Provide the (x, y) coordinate of the cell's center where the given text is located.  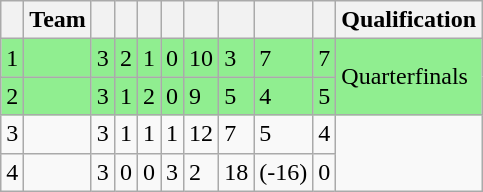
Team (58, 20)
10 (202, 58)
12 (202, 134)
18 (236, 172)
(-16) (284, 172)
Qualification (409, 20)
Quarterfinals (409, 77)
9 (202, 96)
